Provide the [X, Y] coordinate of the cell's center where the given text is located.  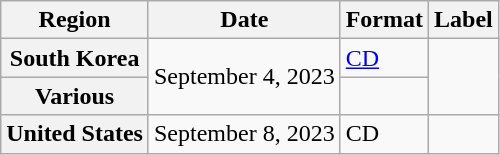
September 8, 2023 [244, 134]
Region [75, 20]
September 4, 2023 [244, 77]
Various [75, 96]
Label [464, 20]
Date [244, 20]
South Korea [75, 58]
Format [384, 20]
United States [75, 134]
